From the cell containing the given text, extract its center point as [X, Y] coordinate. 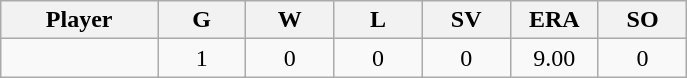
G [202, 20]
SO [642, 20]
W [290, 20]
1 [202, 58]
9.00 [554, 58]
Player [80, 20]
L [378, 20]
ERA [554, 20]
SV [466, 20]
